Determine the [x, y] coordinate at the center of the cell enclosing the given text.  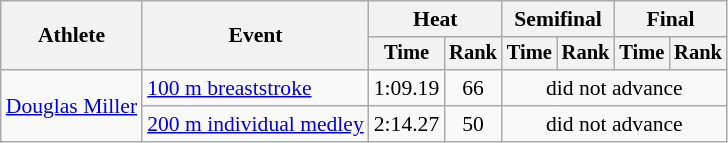
1:09.19 [406, 88]
Heat [436, 19]
50 [473, 124]
Final [670, 19]
Douglas Miller [72, 106]
Athlete [72, 36]
Event [256, 36]
66 [473, 88]
100 m breaststroke [256, 88]
200 m individual medley [256, 124]
Semifinal [558, 19]
2:14.27 [406, 124]
